Return [X, Y] of the center of cell containing provided text 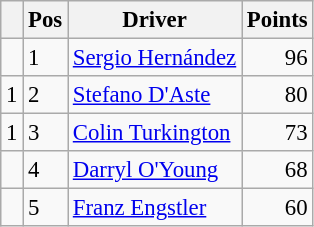
68 [278, 170]
Pos [46, 20]
80 [278, 95]
60 [278, 208]
3 [46, 133]
5 [46, 208]
96 [278, 58]
Sergio Hernández [155, 58]
4 [46, 170]
Franz Engstler [155, 208]
2 [46, 95]
Darryl O'Young [155, 170]
73 [278, 133]
Stefano D'Aste [155, 95]
Colin Turkington [155, 133]
Points [278, 20]
Driver [155, 20]
